From the cell containing the given text, extract its center point as [X, Y] coordinate. 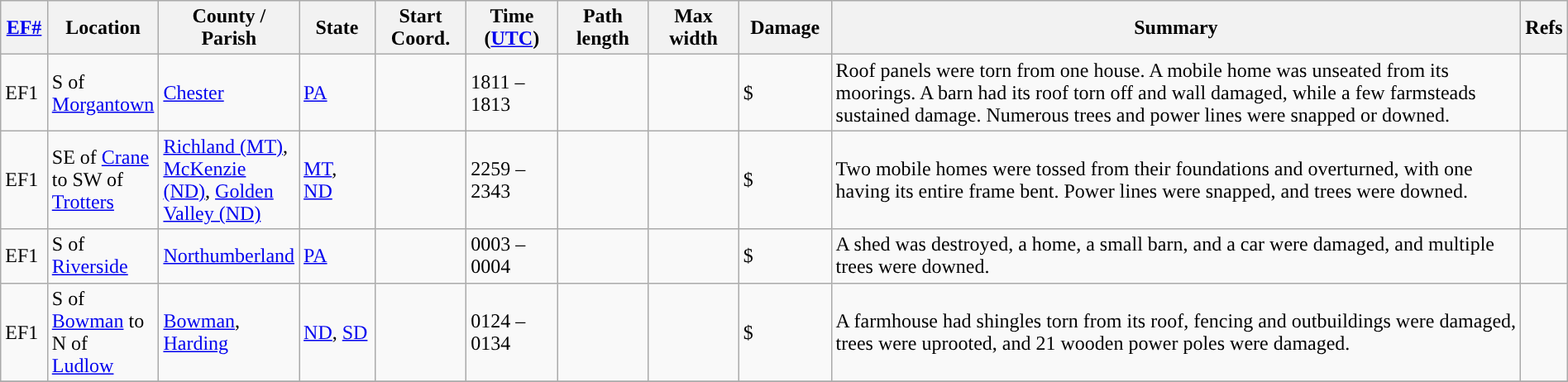
ND, SD [337, 332]
EF# [25, 28]
Path length [603, 28]
MT, ND [337, 180]
SE of Crane to SW of Trotters [103, 180]
0124 – 0134 [512, 332]
State [337, 28]
0003 – 0004 [512, 256]
A shed was destroyed, a home, a small barn, and a car were damaged, and multiple trees were downed. [1176, 256]
Start Coord. [420, 28]
Northumberland [229, 256]
Damage [785, 28]
Refs [1544, 28]
Location [103, 28]
Richland (MT), McKenzie (ND), Golden Valley (ND) [229, 180]
Max width [693, 28]
County / Parish [229, 28]
Bowman, Harding [229, 332]
A farmhouse had shingles torn from its roof, fencing and outbuildings were damaged, trees were uprooted, and 21 wooden power poles were damaged. [1176, 332]
Chester [229, 93]
Summary [1176, 28]
S of Bowman to N of Ludlow [103, 332]
2259 – 2343 [512, 180]
1811 – 1813 [512, 93]
S of Morgantown [103, 93]
Time (UTC) [512, 28]
S of Riverside [103, 256]
